Search for the cell housing the specified text and yield its (x, y) center coordinate. 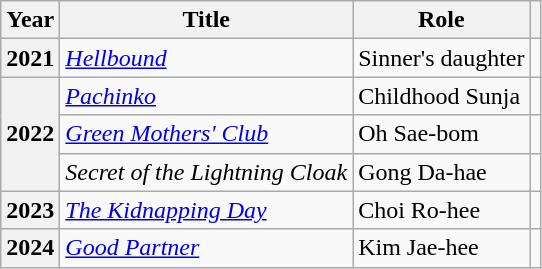
2022 (30, 134)
Title (206, 20)
Good Partner (206, 248)
2023 (30, 210)
Gong Da-hae (442, 172)
Role (442, 20)
The Kidnapping Day (206, 210)
Pachinko (206, 96)
Year (30, 20)
Secret of the Lightning Cloak (206, 172)
2021 (30, 58)
Childhood Sunja (442, 96)
Oh Sae-bom (442, 134)
2024 (30, 248)
Choi Ro-hee (442, 210)
Hellbound (206, 58)
Kim Jae-hee (442, 248)
Green Mothers' Club (206, 134)
Sinner's daughter (442, 58)
